Capture the cell that displays the provided text and extract its [x, y] central coordinate. 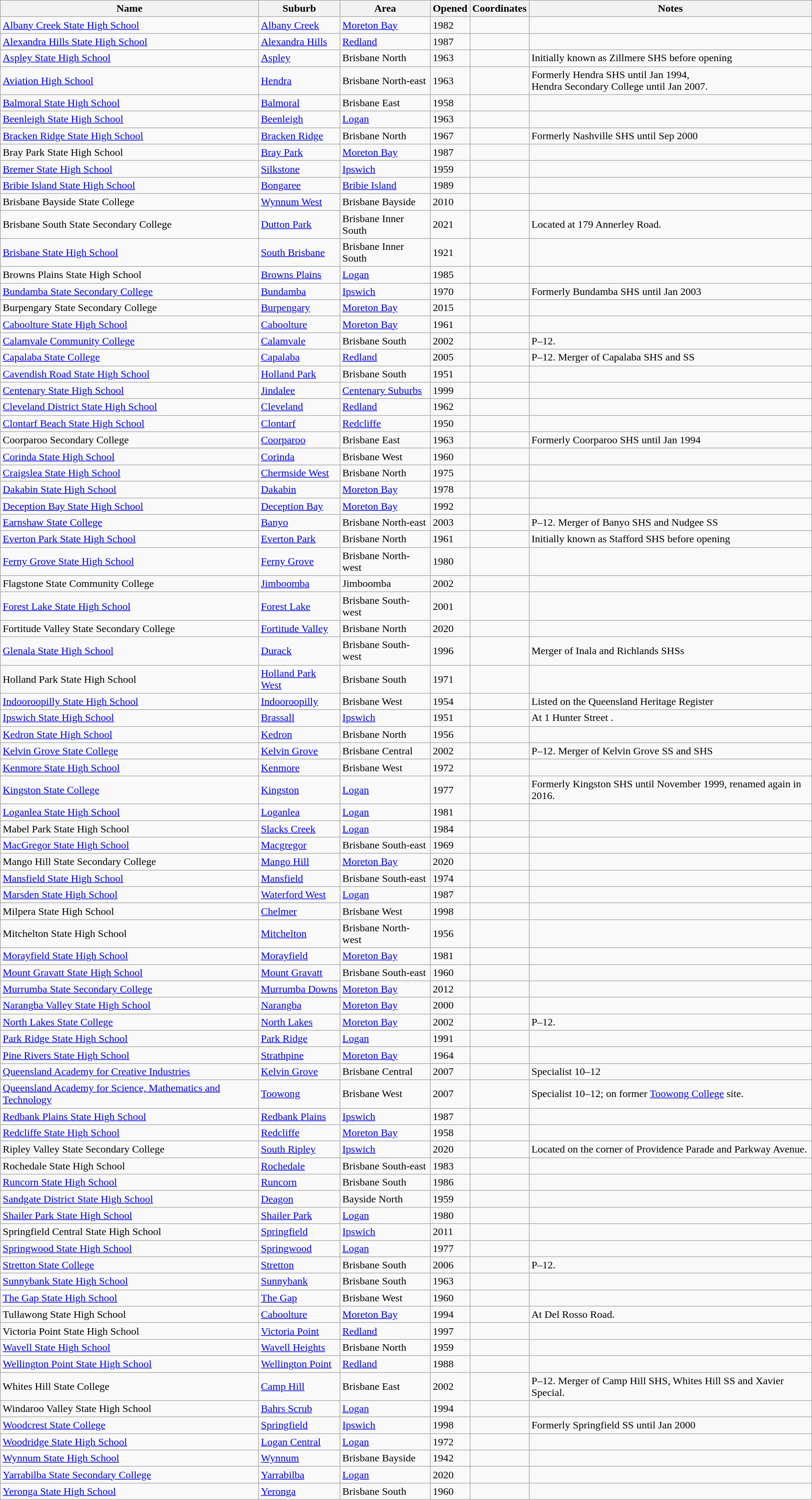
1988 [450, 1364]
Yeronga State High School [129, 1491]
Rochedale State High School [129, 1166]
Windaroo Valley State High School [129, 1409]
1999 [450, 390]
At 1 Hunter Street . [671, 718]
Dakabin State High School [129, 489]
2006 [450, 1265]
Ferny Grove [299, 561]
2021 [450, 224]
2015 [450, 308]
Stretton State College [129, 1265]
Loganlea [299, 812]
Clontarf Beach State High School [129, 423]
Alexandra Hills State High School [129, 42]
Bremer State High School [129, 169]
Jindalee [299, 390]
Coorparoo Secondary College [129, 440]
Park Ridge [299, 1038]
Everton Park State High School [129, 539]
Mango Hill State Secondary College [129, 862]
Narangba [299, 1005]
Formerly Kingston SHS until November 1999, renamed again in 2016. [671, 789]
Fortitude Valley State Secondary College [129, 629]
Deception Bay [299, 506]
Morayfield [299, 956]
Browns Plains [299, 275]
Aviation High School [129, 81]
Kedron State High School [129, 734]
Albany Creek [299, 25]
Chermside West [299, 473]
Queensland Academy for Creative Industries [129, 1071]
Mitchelton [299, 933]
Victoria Point [299, 1331]
Kingston [299, 789]
1989 [450, 185]
1962 [450, 407]
Runcorn State High School [129, 1182]
Aspley [299, 58]
Deception Bay State High School [129, 506]
Centenary State High School [129, 390]
Logan Central [299, 1442]
Springfield Central State High School [129, 1232]
P–12. Merger of Capalaba SHS and SS [671, 357]
Macgregor [299, 845]
Glenala State High School [129, 651]
1996 [450, 651]
1983 [450, 1166]
Milpera State High School [129, 911]
1986 [450, 1182]
Springwood State High School [129, 1248]
Formerly Hendra SHS until Jan 1994,Hendra Secondary College until Jan 2007. [671, 81]
Notes [671, 9]
1984 [450, 829]
1982 [450, 25]
Indooroopilly State High School [129, 701]
2011 [450, 1232]
Redbank Plains State High School [129, 1116]
Corinda State High School [129, 456]
2000 [450, 1005]
North Lakes State College [129, 1022]
Wynnum [299, 1458]
Mansfield State High School [129, 878]
Bracken Ridge State High School [129, 136]
Hendra [299, 81]
Coorparoo [299, 440]
Yarrabilba State Secondary College [129, 1475]
Name [129, 9]
Cleveland [299, 407]
Calamvale [299, 341]
Bray Park State High School [129, 152]
Caboolture State High School [129, 324]
Kelvin Grove State College [129, 751]
1954 [450, 701]
Bundamba State Secondary College [129, 291]
1985 [450, 275]
Wynnum West [299, 202]
Deagon [299, 1199]
Kenmore [299, 767]
North Lakes [299, 1022]
Murrumba State Secondary College [129, 989]
Springwood [299, 1248]
Camp Hill [299, 1386]
1975 [450, 473]
Balmoral State High School [129, 103]
Mount Gravatt State High School [129, 973]
Mango Hill [299, 862]
Morayfield State High School [129, 956]
Sandgate District State High School [129, 1199]
Rochedale [299, 1166]
Brassall [299, 718]
Initially known as Stafford SHS before opening [671, 539]
Brisbane State High School [129, 252]
2001 [450, 606]
Holland Park West [299, 679]
Yeronga [299, 1491]
Capalaba State College [129, 357]
Aspley State High School [129, 58]
Forest Lake [299, 606]
Coordinates [499, 9]
Mount Gravatt [299, 973]
The Gap [299, 1298]
Clontarf [299, 423]
2003 [450, 523]
Formerly Springfield SS until Jan 2000 [671, 1425]
Bayside North [385, 1199]
Tullawong State High School [129, 1314]
Albany Creek State High School [129, 25]
Formerly Coorparoo SHS until Jan 1994 [671, 440]
2010 [450, 202]
Park Ridge State High School [129, 1038]
Fortitude Valley [299, 629]
Formerly Nashville SHS until Sep 2000 [671, 136]
1991 [450, 1038]
Opened [450, 9]
South Ripley [299, 1150]
Earnshaw State College [129, 523]
Mabel Park State High School [129, 829]
Marsden State High School [129, 895]
Formerly Bundamba SHS until Jan 2003 [671, 291]
Narangba Valley State High School [129, 1005]
Shailer Park State High School [129, 1215]
2005 [450, 357]
Merger of Inala and Richlands SHSs [671, 651]
Yarrabilba [299, 1475]
1974 [450, 878]
1942 [450, 1458]
Calamvale Community College [129, 341]
Ipswich State High School [129, 718]
South Brisbane [299, 252]
Holland Park [299, 374]
Centenary Suburbs [385, 390]
MacGregor State High School [129, 845]
P–12. Merger of Kelvin Grove SS and SHS [671, 751]
Strathpine [299, 1055]
Bray Park [299, 152]
1971 [450, 679]
1950 [450, 423]
Runcorn [299, 1182]
Mitchelton State High School [129, 933]
Initially known as Zillmere SHS before opening [671, 58]
Ferny Grove State High School [129, 561]
At Del Rosso Road. [671, 1314]
Dakabin [299, 489]
Brisbane South State Secondary College [129, 224]
Burpengary State Secondary College [129, 308]
Located on the corner of Providence Parade and Parkway Avenue. [671, 1150]
Bracken Ridge [299, 136]
Redbank Plains [299, 1116]
Bribie Island State High School [129, 185]
Chelmer [299, 911]
Shailer Park [299, 1215]
Wynnum State High School [129, 1458]
Wellington Point State High School [129, 1364]
Browns Plains State High School [129, 275]
Woodridge State High School [129, 1442]
Wavell State High School [129, 1347]
Victoria Point State High School [129, 1331]
P–12. Merger of Banyo SHS and Nudgee SS [671, 523]
P–12. Merger of Camp Hill SHS, Whites Hill SS and Xavier Special. [671, 1386]
1964 [450, 1055]
Durack [299, 651]
Silkstone [299, 169]
Whites Hill State College [129, 1386]
Capalaba [299, 357]
Queensland Academy for Science, Mathematics and Technology [129, 1094]
Sunnybank State High School [129, 1281]
Slacks Creek [299, 829]
Forest Lake State High School [129, 606]
1992 [450, 506]
Everton Park [299, 539]
Murrumba Downs [299, 989]
Ripley Valley State Secondary College [129, 1150]
2012 [450, 989]
Dutton Park [299, 224]
Specialist 10–12; on former Toowong College site. [671, 1094]
Toowong [299, 1094]
1969 [450, 845]
Beenleigh [299, 119]
1997 [450, 1331]
Loganlea State High School [129, 812]
Kedron [299, 734]
Indooroopilly [299, 701]
Alexandra Hills [299, 42]
Listed on the Queensland Heritage Register [671, 701]
Burpengary [299, 308]
1921 [450, 252]
Woodcrest State College [129, 1425]
Bongaree [299, 185]
Suburb [299, 9]
1970 [450, 291]
Holland Park State High School [129, 679]
Stretton [299, 1265]
Corinda [299, 456]
Located at 179 Annerley Road. [671, 224]
1967 [450, 136]
Banyo [299, 523]
Mansfield [299, 878]
Brisbane Bayside State College [129, 202]
Craigslea State High School [129, 473]
Waterford West [299, 895]
Specialist 10–12 [671, 1071]
Wavell Heights [299, 1347]
Balmoral [299, 103]
Bribie Island [385, 185]
Redcliffe State High School [129, 1133]
Sunnybank [299, 1281]
Cleveland District State High School [129, 407]
Bahrs Scrub [299, 1409]
Kingston State College [129, 789]
Area [385, 9]
Kenmore State High School [129, 767]
Wellington Point [299, 1364]
The Gap State High School [129, 1298]
1978 [450, 489]
Beenleigh State High School [129, 119]
Bundamba [299, 291]
Pine Rivers State High School [129, 1055]
Flagstone State Community College [129, 584]
Cavendish Road State High School [129, 374]
